Capture the cell that displays the provided text and extract its [x, y] central coordinate. 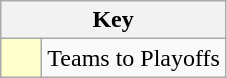
Teams to Playoffs [134, 58]
Key [114, 20]
